Detect which cell encompasses the target text, then output its (X, Y) center coordinate. 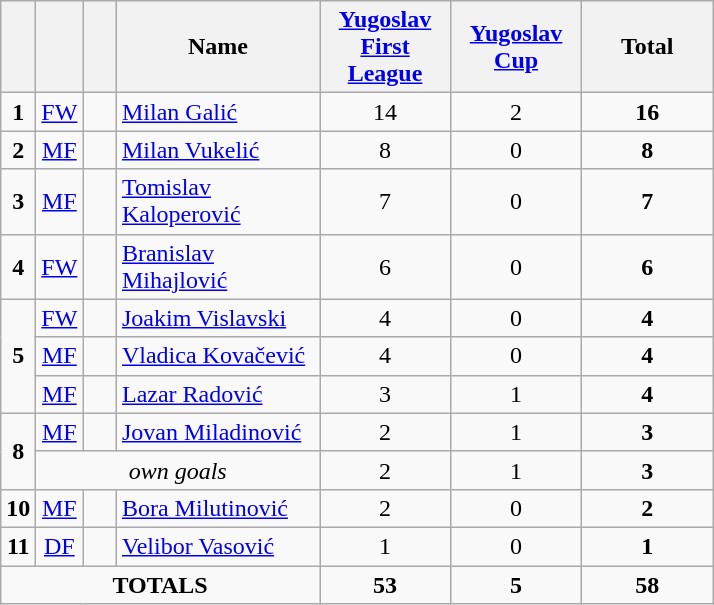
Joakim Vislavski (218, 318)
16 (648, 112)
Total (648, 47)
58 (648, 585)
TOTALS (160, 585)
11 (18, 546)
Yugoslav First League (386, 47)
Yugoslav Cup (516, 47)
Vladica Kovačević (218, 356)
DF (60, 546)
Velibor Vasović (218, 546)
own goals (178, 470)
14 (386, 112)
Name (218, 47)
Tomislav Kaloperović (218, 202)
Milan Vukelić (218, 150)
Bora Milutinović (218, 508)
53 (386, 585)
Branislav Mihajlović (218, 266)
Milan Galić (218, 112)
10 (18, 508)
Jovan Miladinović (218, 432)
Lazar Radović (218, 394)
